Find where the given text appears and provide that cell's center as [X, Y] coordinate. 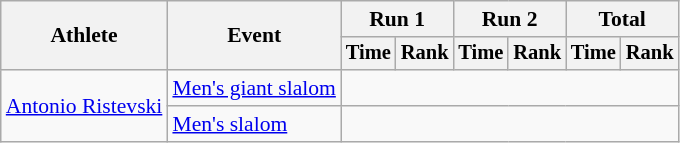
Men's slalom [254, 124]
Men's giant slalom [254, 88]
Athlete [84, 36]
Run 2 [509, 19]
Run 1 [397, 19]
Antonio Ristevski [84, 106]
Event [254, 36]
Total [622, 19]
